Provide the (x, y) coordinate of the cell's center where the given text is located.  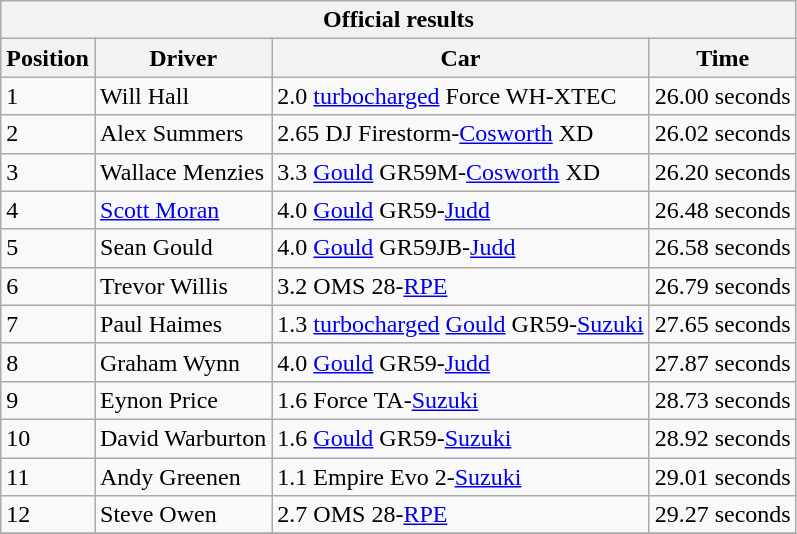
1.6 Force TA-Suzuki (460, 400)
Alex Summers (182, 134)
1.6 Gould GR59-Suzuki (460, 438)
28.73 seconds (722, 400)
2.7 OMS 28-RPE (460, 515)
6 (48, 286)
Driver (182, 58)
28.92 seconds (722, 438)
3.3 Gould GR59M-Cosworth XD (460, 172)
26.79 seconds (722, 286)
11 (48, 477)
Paul Haimes (182, 324)
27.87 seconds (722, 362)
27.65 seconds (722, 324)
4.0 Gould GR59JB-Judd (460, 248)
3.2 OMS 28-RPE (460, 286)
Eynon Price (182, 400)
Position (48, 58)
2.65 DJ Firestorm-Cosworth XD (460, 134)
1.3 turbocharged Gould GR59-Suzuki (460, 324)
1.1 Empire Evo 2-Suzuki (460, 477)
Steve Owen (182, 515)
26.58 seconds (722, 248)
Trevor Willis (182, 286)
2 (48, 134)
26.02 seconds (722, 134)
Graham Wynn (182, 362)
26.20 seconds (722, 172)
David Warburton (182, 438)
Wallace Menzies (182, 172)
2.0 turbocharged Force WH-XTEC (460, 96)
7 (48, 324)
Sean Gould (182, 248)
29.01 seconds (722, 477)
26.48 seconds (722, 210)
3 (48, 172)
Will Hall (182, 96)
4 (48, 210)
1 (48, 96)
12 (48, 515)
9 (48, 400)
8 (48, 362)
29.27 seconds (722, 515)
Official results (398, 20)
5 (48, 248)
Andy Greenen (182, 477)
26.00 seconds (722, 96)
Scott Moran (182, 210)
Car (460, 58)
10 (48, 438)
Time (722, 58)
